Return the [X, Y] coordinate for the center point of the cell that contains the specified text.  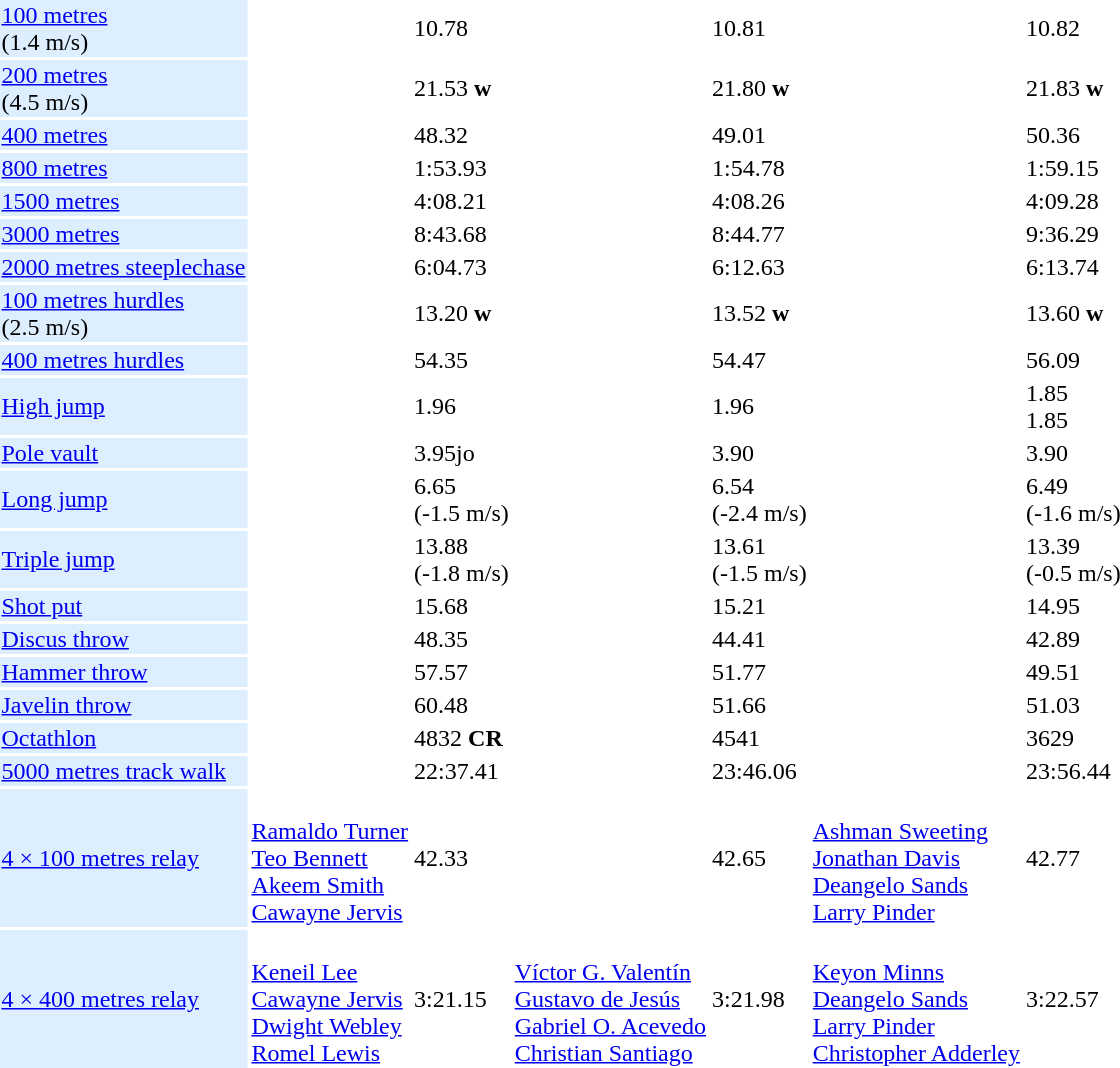
Shot put [124, 606]
3:21.15 [462, 999]
Hammer throw [124, 672]
100 metres hurdles (2.5 m/s) [124, 314]
13.88 (-1.8 m/s) [462, 560]
200 metres (4.5 m/s) [124, 88]
51.77 [760, 672]
48.32 [462, 135]
8:43.68 [462, 234]
44.41 [760, 639]
Keneil Lee Cawayne Jervis Dwight Webley Romel Lewis [330, 999]
6.54 (-2.4 m/s) [760, 500]
400 metres [124, 135]
42.33 [462, 858]
10.78 [462, 28]
15.21 [760, 606]
3:21.98 [760, 999]
21.80 w [760, 88]
1:53.93 [462, 168]
4 × 100 metres relay [124, 858]
100 metres (1.4 m/s) [124, 28]
4:08.21 [462, 201]
3.95jo [462, 453]
42.65 [760, 858]
51.66 [760, 705]
13.52 w [760, 314]
5000 metres track walk [124, 771]
4832 CR [462, 738]
23:46.06 [760, 771]
Ashman Sweeting Jonathan Davis Deangelo Sands Larry Pinder [916, 858]
4:08.26 [760, 201]
48.35 [462, 639]
10.81 [760, 28]
54.47 [760, 360]
Víctor G. Valentín Gustavo de Jesús Gabriel O. Acevedo Christian Santiago [610, 999]
6:12.63 [760, 267]
57.57 [462, 672]
13.61 (-1.5 m/s) [760, 560]
Keyon Minns Deangelo Sands Larry Pinder Christopher Adderley [916, 999]
13.20 w [462, 314]
6:04.73 [462, 267]
6.65 (-1.5 m/s) [462, 500]
1500 metres [124, 201]
Discus throw [124, 639]
8:44.77 [760, 234]
Pole vault [124, 453]
400 metres hurdles [124, 360]
Ramaldo Turner Teo Bennett Akeem Smith Cawayne Jervis [330, 858]
Octathlon [124, 738]
High jump [124, 406]
15.68 [462, 606]
Javelin throw [124, 705]
4541 [760, 738]
3.90 [760, 453]
54.35 [462, 360]
60.48 [462, 705]
4 × 400 metres relay [124, 999]
800 metres [124, 168]
22:37.41 [462, 771]
3000 metres [124, 234]
1:54.78 [760, 168]
49.01 [760, 135]
Triple jump [124, 560]
Long jump [124, 500]
2000 metres steeplechase [124, 267]
21.53 w [462, 88]
